Pinpoint the cell where the given text exists, returning its (X, Y) midpoint coordinate. 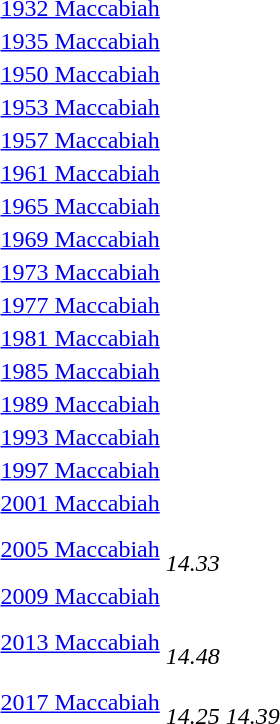
14.48 (192, 642)
14.33 (192, 550)
